Scan for the cell matching the given text and deliver its [x, y] coordinate at center. 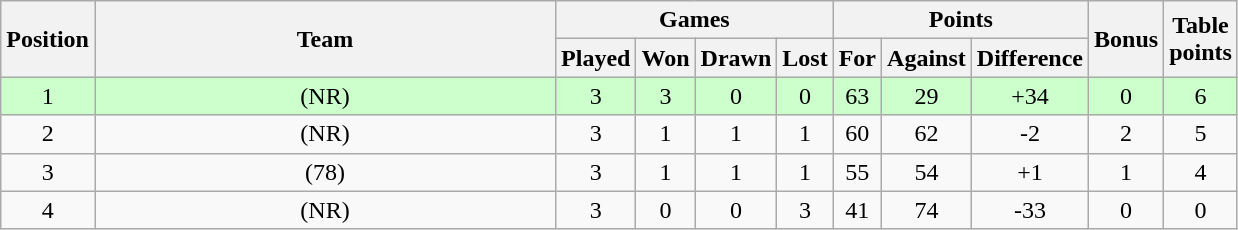
55 [857, 172]
62 [927, 134]
41 [857, 210]
-33 [1030, 210]
6 [1201, 96]
Lost [805, 58]
Played [596, 58]
+34 [1030, 96]
Drawn [736, 58]
Table points [1201, 39]
Difference [1030, 58]
Position [48, 39]
60 [857, 134]
74 [927, 210]
For [857, 58]
Team [324, 39]
54 [927, 172]
-2 [1030, 134]
63 [857, 96]
Against [927, 58]
Points [960, 20]
29 [927, 96]
(78) [324, 172]
+1 [1030, 172]
5 [1201, 134]
Won [666, 58]
Games [695, 20]
Bonus [1126, 39]
